Provide the [x, y] coordinate of the cell's center where the given text is located.  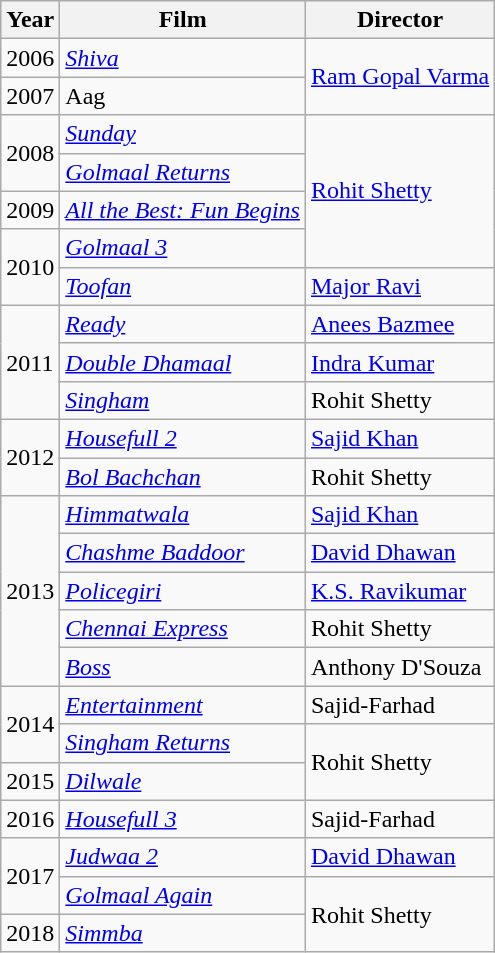
Anthony D'Souza [400, 667]
Chennai Express [183, 629]
All the Best: Fun Begins [183, 210]
Himmatwala [183, 515]
Policegiri [183, 591]
2014 [30, 724]
2009 [30, 210]
2013 [30, 591]
2017 [30, 876]
2016 [30, 819]
Singham [183, 400]
2018 [30, 933]
Judwaa 2 [183, 857]
Film [183, 20]
Dilwale [183, 781]
Director [400, 20]
Golmaal 3 [183, 248]
Golmaal Returns [183, 172]
2012 [30, 457]
Bol Bachchan [183, 477]
Sunday [183, 134]
2015 [30, 781]
Ready [183, 324]
Housefull 3 [183, 819]
Shiva [183, 58]
2011 [30, 362]
2010 [30, 267]
Chashme Baddoor [183, 553]
2006 [30, 58]
Entertainment [183, 705]
Toofan [183, 286]
Indra Kumar [400, 362]
Ram Gopal Varma [400, 77]
Singham Returns [183, 743]
Simmba [183, 933]
Major Ravi [400, 286]
K.S. Ravikumar [400, 591]
2007 [30, 96]
Anees Bazmee [400, 324]
Year [30, 20]
Aag [183, 96]
2008 [30, 153]
Double Dhamaal [183, 362]
Housefull 2 [183, 438]
Boss [183, 667]
Golmaal Again [183, 895]
